Determine the (x, y) coordinate at the center of the cell enclosing the given text.  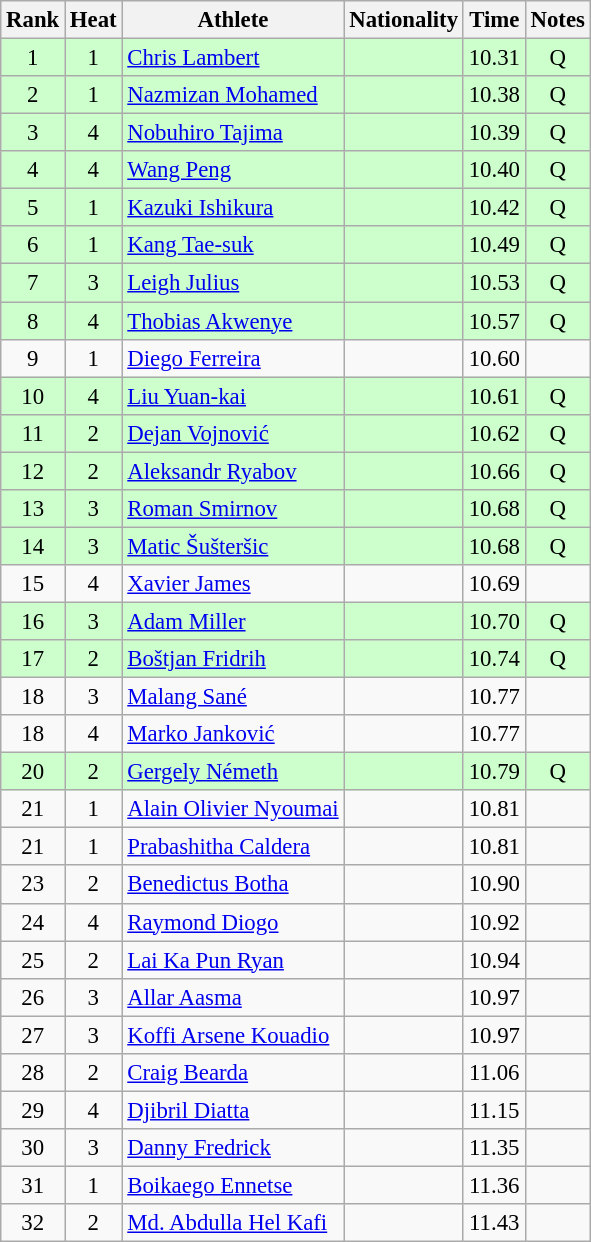
11.15 (494, 1110)
31 (33, 1185)
10 (33, 396)
Nazmizan Mohamed (233, 95)
10.74 (494, 659)
Nobuhiro Tajima (233, 133)
26 (33, 997)
10.49 (494, 245)
10.66 (494, 471)
Lai Ka Pun Ryan (233, 960)
10.31 (494, 58)
Wang Peng (233, 170)
Thobias Akwenye (233, 321)
17 (33, 659)
7 (33, 283)
Alain Olivier Nyoumai (233, 809)
Boštjan Fridrih (233, 659)
5 (33, 208)
30 (33, 1148)
Heat (94, 20)
Nationality (404, 20)
10.79 (494, 772)
29 (33, 1110)
Allar Aasma (233, 997)
10.39 (494, 133)
10.53 (494, 283)
Boikaego Ennetse (233, 1185)
32 (33, 1223)
Gergely Németh (233, 772)
10.70 (494, 621)
Athlete (233, 20)
14 (33, 546)
Chris Lambert (233, 58)
Koffi Arsene Kouadio (233, 1035)
Craig Bearda (233, 1073)
10.40 (494, 170)
10.38 (494, 95)
11.35 (494, 1148)
11.36 (494, 1185)
24 (33, 922)
23 (33, 885)
9 (33, 358)
Djibril Diatta (233, 1110)
Xavier James (233, 584)
Danny Fredrick (233, 1148)
Kazuki Ishikura (233, 208)
10.90 (494, 885)
16 (33, 621)
10.69 (494, 584)
15 (33, 584)
10.42 (494, 208)
12 (33, 471)
28 (33, 1073)
Aleksandr Ryabov (233, 471)
6 (33, 245)
10.62 (494, 433)
Raymond Diogo (233, 922)
27 (33, 1035)
8 (33, 321)
10.57 (494, 321)
Leigh Julius (233, 283)
10.92 (494, 922)
11.43 (494, 1223)
Liu Yuan-kai (233, 396)
Time (494, 20)
10.94 (494, 960)
Marko Janković (233, 734)
Matic Šušteršic (233, 546)
Md. Abdulla Hel Kafi (233, 1223)
Rank (33, 20)
10.60 (494, 358)
Dejan Vojnović (233, 433)
Roman Smirnov (233, 509)
Kang Tae-suk (233, 245)
20 (33, 772)
Adam Miller (233, 621)
Notes (558, 20)
11 (33, 433)
25 (33, 960)
Diego Ferreira (233, 358)
11.06 (494, 1073)
Benedictus Botha (233, 885)
Malang Sané (233, 697)
Prabashitha Caldera (233, 847)
10.61 (494, 396)
13 (33, 509)
